Identify which cell holds the provided text, then report its [x, y] central coordinate. 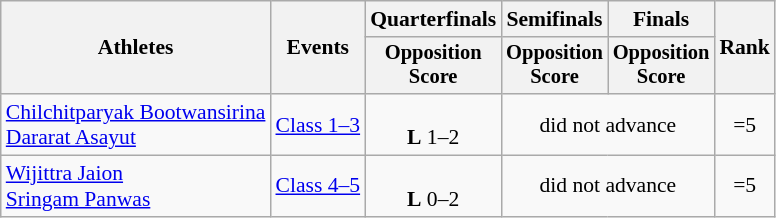
Wijittra JaionSringam Panwas [136, 186]
L 1–2 [433, 124]
Finals [662, 19]
Class 1–3 [318, 124]
Rank [744, 48]
Athletes [136, 48]
Semifinals [554, 19]
L 0–2 [433, 186]
Chilchitparyak BootwansirinaDararat Asayut [136, 124]
Class 4–5 [318, 186]
Quarterfinals [433, 19]
Events [318, 48]
